Output the [x, y] coordinate of the center of the cell containing the given text.  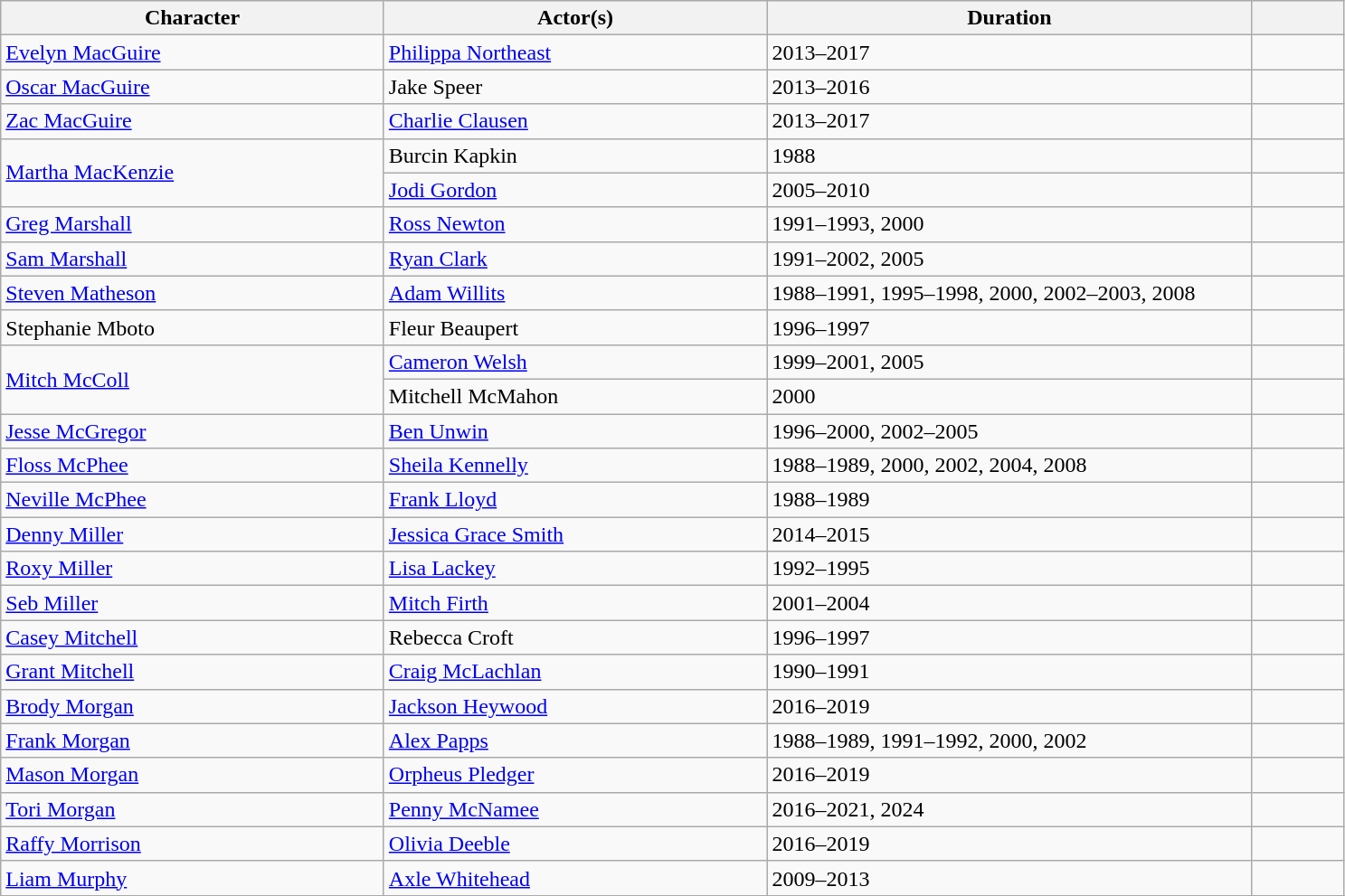
Greg Marshall [193, 224]
Roxy Miller [193, 569]
1988–1989, 2000, 2002, 2004, 2008 [1009, 466]
Duration [1009, 18]
2001–2004 [1009, 603]
Tori Morgan [193, 809]
Jackson Heywood [575, 706]
Jessica Grace Smith [575, 534]
Mason Morgan [193, 775]
Frank Morgan [193, 740]
1990–1991 [1009, 672]
Evelyn MacGuire [193, 52]
Actor(s) [575, 18]
Brody Morgan [193, 706]
Penny McNamee [575, 809]
1991–2002, 2005 [1009, 259]
1991–1993, 2000 [1009, 224]
Stephanie Mboto [193, 327]
1988–1989, 1991–1992, 2000, 2002 [1009, 740]
Seb Miller [193, 603]
Character [193, 18]
Mitch Firth [575, 603]
Fleur Beaupert [575, 327]
Mitchell McMahon [575, 396]
Ross Newton [575, 224]
Craig McLachlan [575, 672]
Casey Mitchell [193, 637]
2009–2013 [1009, 878]
2016–2021, 2024 [1009, 809]
Steven Matheson [193, 293]
Liam Murphy [193, 878]
Alex Papps [575, 740]
Ryan Clark [575, 259]
Jesse McGregor [193, 431]
Adam Willits [575, 293]
Jake Speer [575, 87]
Jodi Gordon [575, 190]
Burcin Kapkin [575, 156]
1996–2000, 2002–2005 [1009, 431]
Zac MacGuire [193, 121]
1999–2001, 2005 [1009, 362]
Ben Unwin [575, 431]
Raffy Morrison [193, 844]
2005–2010 [1009, 190]
Sam Marshall [193, 259]
Cameron Welsh [575, 362]
Mitch McColl [193, 379]
1988–1989 [1009, 500]
Sheila Kennelly [575, 466]
Olivia Deeble [575, 844]
2000 [1009, 396]
Philippa Northeast [575, 52]
Denny Miller [193, 534]
Charlie Clausen [575, 121]
1988 [1009, 156]
Martha MacKenzie [193, 173]
Lisa Lackey [575, 569]
Frank Lloyd [575, 500]
2013–2016 [1009, 87]
1992–1995 [1009, 569]
Orpheus Pledger [575, 775]
Oscar MacGuire [193, 87]
Floss McPhee [193, 466]
Grant Mitchell [193, 672]
2014–2015 [1009, 534]
Neville McPhee [193, 500]
Rebecca Croft [575, 637]
Axle Whitehead [575, 878]
1988–1991, 1995–1998, 2000, 2002–2003, 2008 [1009, 293]
